Find where the given text appears and provide that cell's center as [x, y] coordinate. 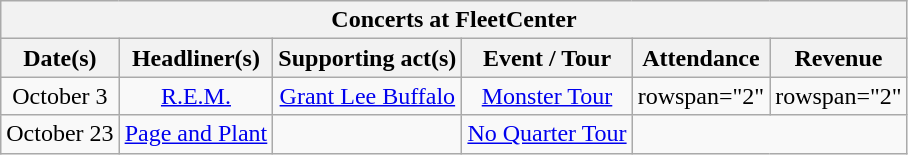
Attendance [701, 58]
Concerts at FleetCenter [454, 20]
Revenue [839, 58]
Grant Lee Buffalo [368, 96]
October 23 [60, 134]
Headliner(s) [196, 58]
Monster Tour [547, 96]
October 3 [60, 96]
Event / Tour [547, 58]
Date(s) [60, 58]
R.E.M. [196, 96]
Supporting act(s) [368, 58]
No Quarter Tour [547, 134]
Page and Plant [196, 134]
